For the text-containing cell, return its midpoint in (x, y) coordinate format. 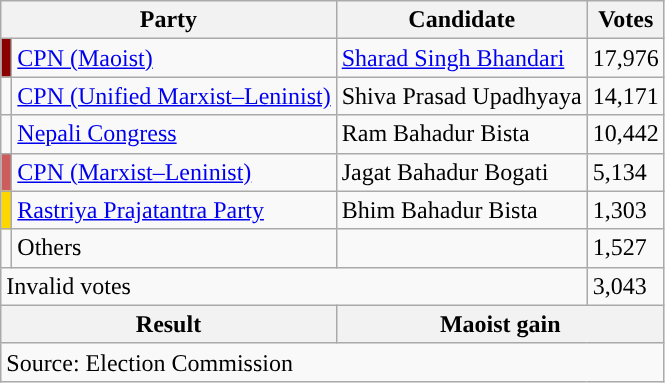
Invalid votes (294, 286)
Votes (626, 20)
Candidate (462, 20)
Shiva Prasad Upadhyaya (462, 96)
Bhim Bahadur Bista (462, 210)
CPN (Unified Marxist–Leninist) (174, 96)
Source: Election Commission (333, 362)
Rastriya Prajatantra Party (174, 210)
Others (174, 248)
Nepali Congress (174, 134)
Ram Bahadur Bista (462, 134)
Party (168, 20)
14,171 (626, 96)
Result (168, 324)
10,442 (626, 134)
17,976 (626, 58)
1,303 (626, 210)
5,134 (626, 172)
3,043 (626, 286)
CPN (Marxist–Leninist) (174, 172)
Sharad Singh Bhandari (462, 58)
CPN (Maoist) (174, 58)
1,527 (626, 248)
Maoist gain (500, 324)
Jagat Bahadur Bogati (462, 172)
